Detect which cell encompasses the target text, then output its (x, y) center coordinate. 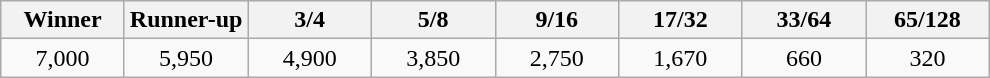
Winner (63, 20)
33/64 (804, 20)
Runner-up (186, 20)
1,670 (681, 58)
65/128 (928, 20)
5,950 (186, 58)
4,900 (310, 58)
3,850 (433, 58)
17/32 (681, 20)
3/4 (310, 20)
7,000 (63, 58)
320 (928, 58)
9/16 (557, 20)
2,750 (557, 58)
660 (804, 58)
5/8 (433, 20)
